Identify which cell holds the provided text, then report its [x, y] central coordinate. 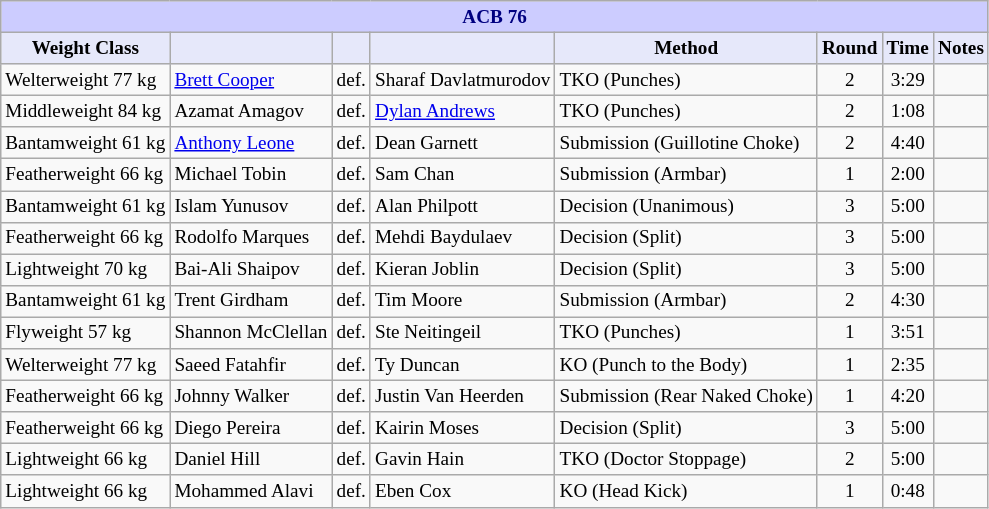
Submission (Guillotine Choke) [686, 143]
Bai-Ali Shaipov [251, 270]
0:48 [908, 491]
Alan Philpott [462, 206]
Ste Neitingeil [462, 333]
Flyweight 57 kg [86, 333]
Brett Cooper [251, 80]
Azamat Amagov [251, 111]
Decision (Unanimous) [686, 206]
Round [850, 48]
Sam Chan [462, 175]
Anthony Leone [251, 143]
ACB 76 [495, 17]
KO (Head Kick) [686, 491]
2:00 [908, 175]
Ty Duncan [462, 365]
Johnny Walker [251, 396]
Daniel Hill [251, 460]
Islam Yunusov [251, 206]
KO (Punch to the Body) [686, 365]
3:29 [908, 80]
Submission (Rear Naked Choke) [686, 396]
Dean Garnett [462, 143]
3:51 [908, 333]
Notes [960, 48]
Gavin Hain [462, 460]
Time [908, 48]
Trent Girdham [251, 301]
4:40 [908, 143]
Rodolfo Marques [251, 238]
Saeed Fatahfir [251, 365]
Kairin Moses [462, 428]
Tim Moore [462, 301]
2:35 [908, 365]
Mehdi Baydulaev [462, 238]
Sharaf Davlatmurodov [462, 80]
1:08 [908, 111]
Method [686, 48]
Shannon McClellan [251, 333]
4:20 [908, 396]
Diego Pereira [251, 428]
TKO (Doctor Stoppage) [686, 460]
Kieran Joblin [462, 270]
Middleweight 84 kg [86, 111]
Lightweight 70 kg [86, 270]
Justin Van Heerden [462, 396]
Dylan Andrews [462, 111]
Weight Class [86, 48]
Michael Tobin [251, 175]
Eben Cox [462, 491]
4:30 [908, 301]
Mohammed Alavi [251, 491]
